Provide the (X, Y) coordinate of the cell's center where the given text is located.  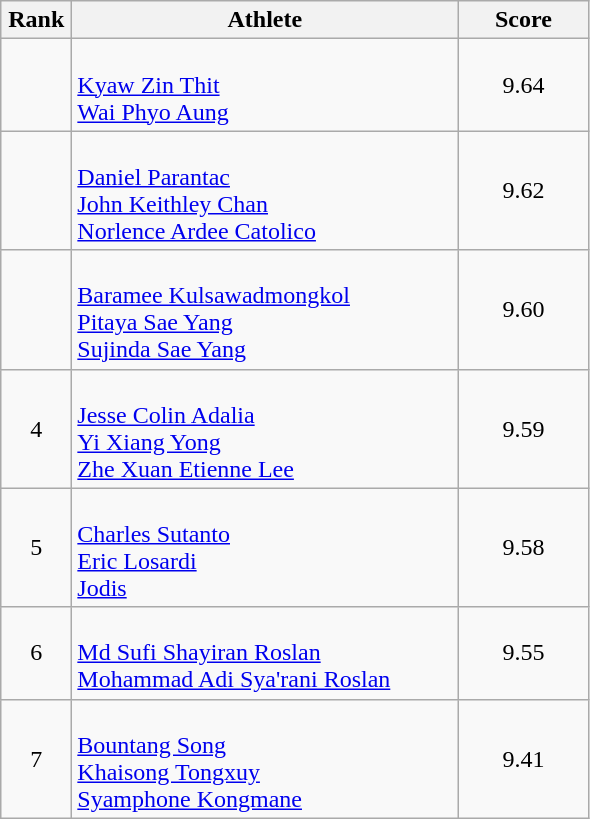
Md Sufi Shayiran RoslanMohammad Adi Sya'rani Roslan (265, 653)
Jesse Colin AdaliaYi Xiang YongZhe Xuan Etienne Lee (265, 428)
5 (36, 548)
6 (36, 653)
4 (36, 428)
Daniel ParantacJohn Keithley ChanNorlence Ardee Catolico (265, 190)
9.41 (524, 758)
9.55 (524, 653)
Kyaw Zin ThitWai Phyo Aung (265, 85)
9.60 (524, 310)
Charles SutantoEric LosardiJodis (265, 548)
9.59 (524, 428)
Athlete (265, 20)
9.62 (524, 190)
Bountang SongKhaisong TongxuySyamphone Kongmane (265, 758)
Rank (36, 20)
Baramee KulsawadmongkolPitaya Sae YangSujinda Sae Yang (265, 310)
7 (36, 758)
9.64 (524, 85)
Score (524, 20)
9.58 (524, 548)
